Pinpoint the cell where the given text exists, returning its (x, y) midpoint coordinate. 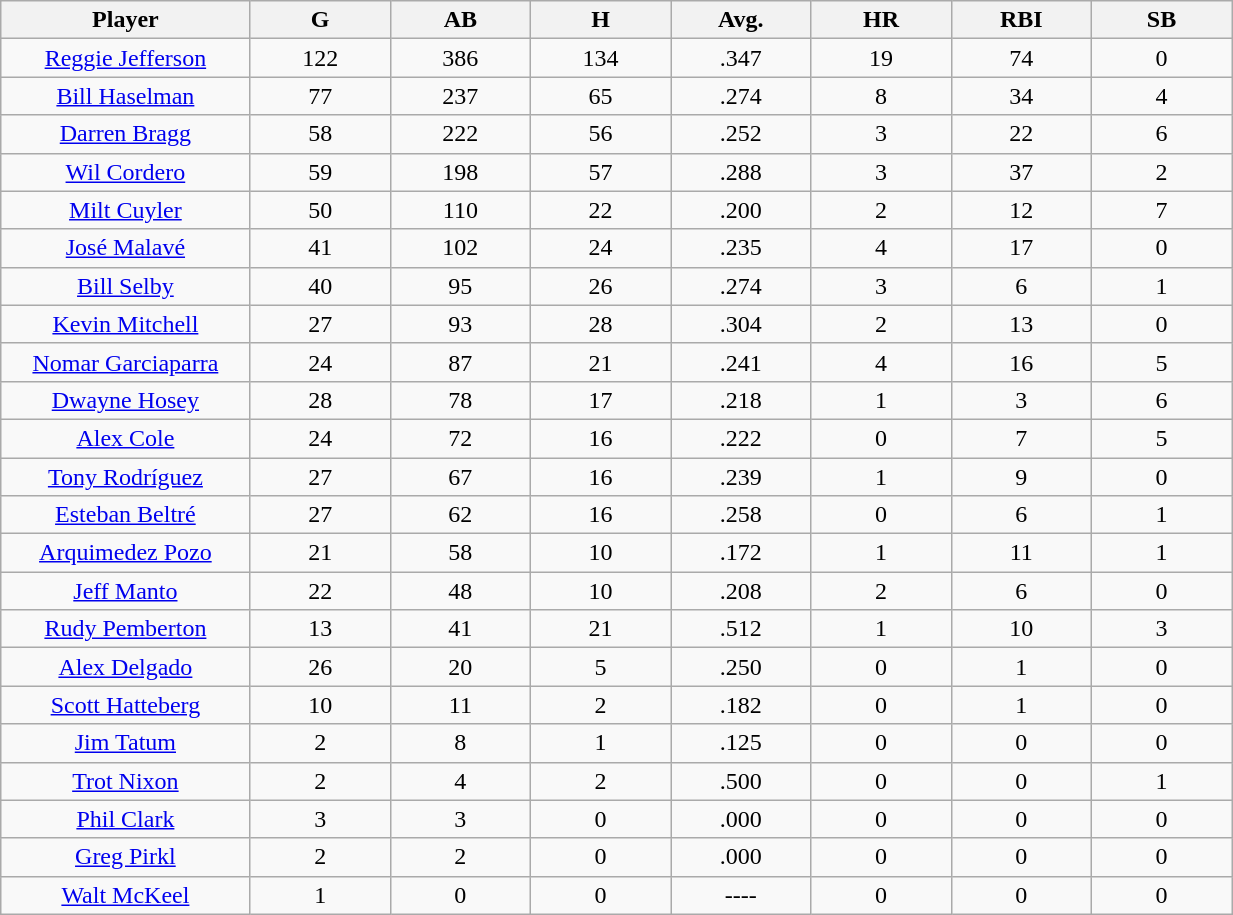
Dwayne Hosey (126, 400)
SB (1161, 20)
.125 (741, 743)
.172 (741, 553)
37 (1021, 172)
Alex Cole (126, 438)
Nomar Garciaparra (126, 362)
Phil Clark (126, 819)
.258 (741, 515)
222 (460, 134)
78 (460, 400)
.500 (741, 781)
Player (126, 20)
65 (600, 96)
Kevin Mitchell (126, 324)
Tony Rodríguez (126, 477)
134 (600, 58)
20 (460, 667)
386 (460, 58)
93 (460, 324)
102 (460, 248)
12 (1021, 210)
Scott Hatteberg (126, 705)
Bill Haselman (126, 96)
59 (320, 172)
237 (460, 96)
9 (1021, 477)
H (600, 20)
Walt McKeel (126, 895)
.208 (741, 591)
48 (460, 591)
Trot Nixon (126, 781)
Jeff Manto (126, 591)
77 (320, 96)
122 (320, 58)
.252 (741, 134)
198 (460, 172)
.222 (741, 438)
.347 (741, 58)
50 (320, 210)
Arquimedez Pozo (126, 553)
.200 (741, 210)
Greg Pirkl (126, 857)
Esteban Beltré (126, 515)
Bill Selby (126, 286)
.241 (741, 362)
40 (320, 286)
67 (460, 477)
.304 (741, 324)
74 (1021, 58)
RBI (1021, 20)
.235 (741, 248)
HR (881, 20)
Darren Bragg (126, 134)
.182 (741, 705)
.250 (741, 667)
---- (741, 895)
Jim Tatum (126, 743)
95 (460, 286)
Avg. (741, 20)
.512 (741, 629)
.288 (741, 172)
Alex Delgado (126, 667)
110 (460, 210)
.239 (741, 477)
62 (460, 515)
Wil Cordero (126, 172)
.218 (741, 400)
Rudy Pemberton (126, 629)
57 (600, 172)
José Malavé (126, 248)
72 (460, 438)
G (320, 20)
56 (600, 134)
Milt Cuyler (126, 210)
19 (881, 58)
Reggie Jefferson (126, 58)
AB (460, 20)
87 (460, 362)
34 (1021, 96)
